Output the (x, y) coordinate of the center of the cell containing the given text.  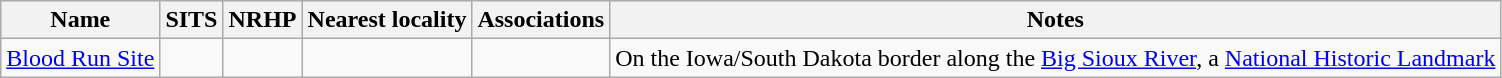
Blood Run Site (80, 58)
Associations (541, 20)
On the Iowa/South Dakota border along the Big Sioux River, a National Historic Landmark (1056, 58)
SITS (192, 20)
Notes (1056, 20)
Nearest locality (387, 20)
Name (80, 20)
NRHP (262, 20)
